Detect which cell encompasses the target text, then output its [x, y] center coordinate. 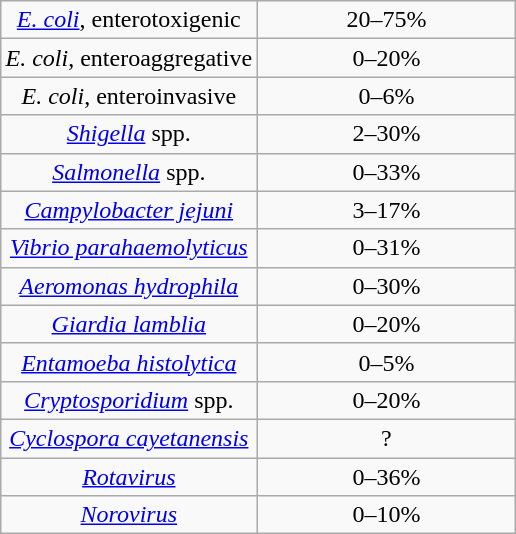
0–5% [387, 362]
Campylobacter jejuni [129, 210]
0–36% [387, 477]
2–30% [387, 134]
Shigella spp. [129, 134]
Rotavirus [129, 477]
0–6% [387, 96]
0–30% [387, 286]
0–33% [387, 172]
E. coli, enteroinvasive [129, 96]
Norovirus [129, 515]
E. coli, enteroaggregative [129, 58]
Vibrio parahaemolyticus [129, 248]
0–31% [387, 248]
Cryptosporidium spp. [129, 400]
3–17% [387, 210]
? [387, 438]
0–10% [387, 515]
Cyclospora cayetanensis [129, 438]
Aeromonas hydrophila [129, 286]
E. coli, enterotoxigenic [129, 20]
Giardia lamblia [129, 324]
Salmonella spp. [129, 172]
Entamoeba histolytica [129, 362]
20–75% [387, 20]
